Find where the given text appears and provide that cell's center as [X, Y] coordinate. 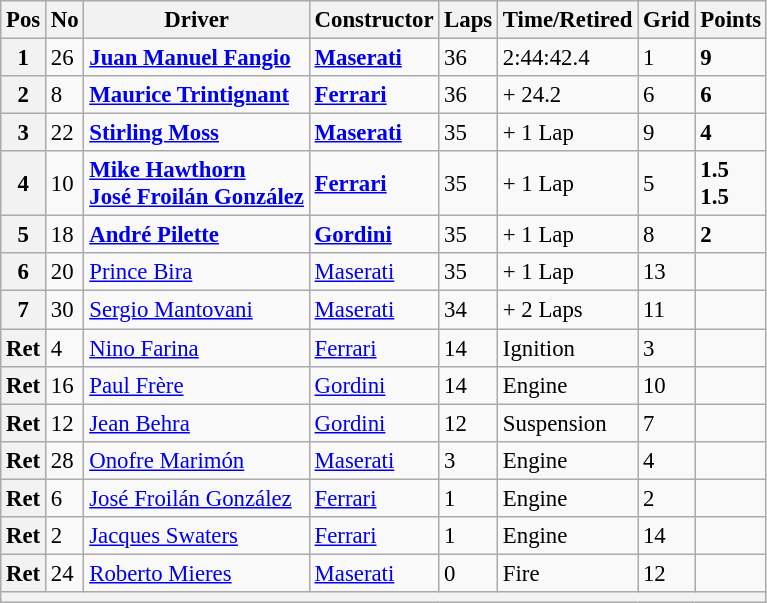
Maurice Trintignant [196, 95]
0 [468, 573]
Fire [568, 573]
Stirling Moss [196, 133]
16 [65, 385]
Laps [468, 20]
24 [65, 573]
Suspension [568, 423]
1.51.5 [730, 184]
José Froilán González [196, 498]
Points [730, 20]
Sergio Mantovani [196, 310]
Driver [196, 20]
Nino Farina [196, 348]
Roberto Mieres [196, 573]
Mike Hawthorn José Froilán González [196, 184]
26 [65, 58]
22 [65, 133]
11 [666, 310]
28 [65, 460]
2:44:42.4 [568, 58]
20 [65, 273]
No [65, 20]
André Pilette [196, 235]
18 [65, 235]
Prince Bira [196, 273]
Time/Retired [568, 20]
34 [468, 310]
+ 2 Laps [568, 310]
Paul Frère [196, 385]
Jean Behra [196, 423]
13 [666, 273]
Onofre Marimón [196, 460]
Jacques Swaters [196, 536]
Constructor [374, 20]
+ 24.2 [568, 95]
Juan Manuel Fangio [196, 58]
Grid [666, 20]
Ignition [568, 348]
Pos [24, 20]
30 [65, 310]
